Return (X, Y) of the center of cell containing provided text 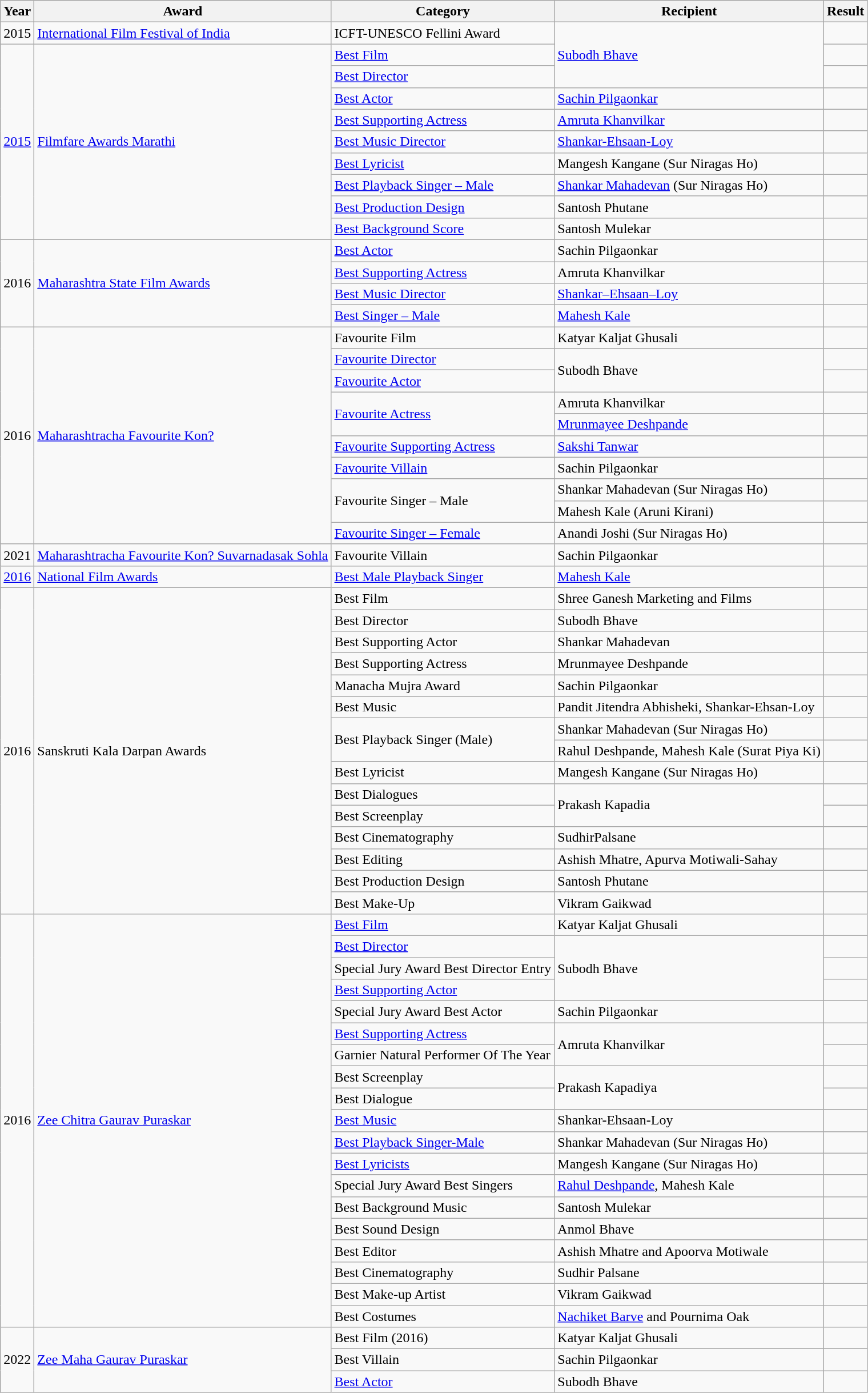
Shree Ganesh Marketing and Films (689, 598)
Rahul Deshpande, Mahesh Kale (Surat Piya Ki) (689, 751)
ICFT-UNESCO Fellini Award (443, 33)
Maharashtracha Favourite Kon? Suvarnadasak Sohla (183, 555)
Best Background Music (443, 1207)
Year (17, 11)
Favourite Actor (443, 381)
Best Dialogues (443, 794)
Ashish Mhatre and Apoorva Motiwale (689, 1251)
Sanskruti Kala Darpan Awards (183, 751)
Anandi Joshi (Sur Niragas Ho) (689, 533)
Result (845, 11)
Mahesh Kale (Aruni Kirani) (689, 511)
Best Male Playback Singer (443, 577)
Best Editor (443, 1251)
Special Jury Award Best Actor (443, 1012)
Best Playback Singer (Male) (443, 740)
Best Villain (443, 1360)
Best Dialogue (443, 1099)
Nachiket Barve and Pournima Oak (689, 1316)
2021 (17, 555)
SudhirPalsane (689, 838)
Favourite Actress (443, 414)
Anmol Bhave (689, 1229)
Special Jury Award Best Director Entry (443, 968)
National Film Awards (183, 577)
International Film Festival of India (183, 33)
Recipient (689, 11)
Shankar–Ehsaan–Loy (689, 294)
Filmfare Awards Marathi (183, 142)
Maharashtra State Film Awards (183, 283)
Best Background Score (443, 229)
Garnier Natural Performer Of The Year (443, 1055)
Best Playback Singer-Male (443, 1142)
Favourite Singer – Male (443, 501)
Zee Maha Gaurav Puraskar (183, 1360)
Best Make-Up (443, 903)
Manacha Mujra Award (443, 686)
Prakash Kapadia (689, 805)
Best Singer – Male (443, 316)
Shankar Mahadevan (689, 642)
Favourite Film (443, 338)
Ashish Mhatre, Apurva Motiwali-Sahay (689, 859)
Best Make-up Artist (443, 1294)
Best Editing (443, 859)
Zee Chitra Gaurav Puraskar (183, 1120)
Best Sound Design (443, 1229)
Special Jury Award Best Singers (443, 1186)
Category (443, 11)
Prakash Kapadiya (689, 1088)
Best Costumes (443, 1316)
2022 (17, 1360)
Best Playback Singer – Male (443, 185)
Sudhir Palsane (689, 1272)
Rahul Deshpande, Mahesh Kale (689, 1186)
Favourite Director (443, 359)
Pandit Jitendra Abhisheki, Shankar-Ehsan-Loy (689, 707)
Award (183, 11)
Maharashtracha Favourite Kon? (183, 435)
Best Lyricists (443, 1164)
Favourite Singer – Female (443, 533)
Sakshi Tanwar (689, 446)
Favourite Supporting Actress (443, 446)
Best Film (2016) (443, 1338)
